Output the [x, y] coordinate of the center of the cell containing the given text.  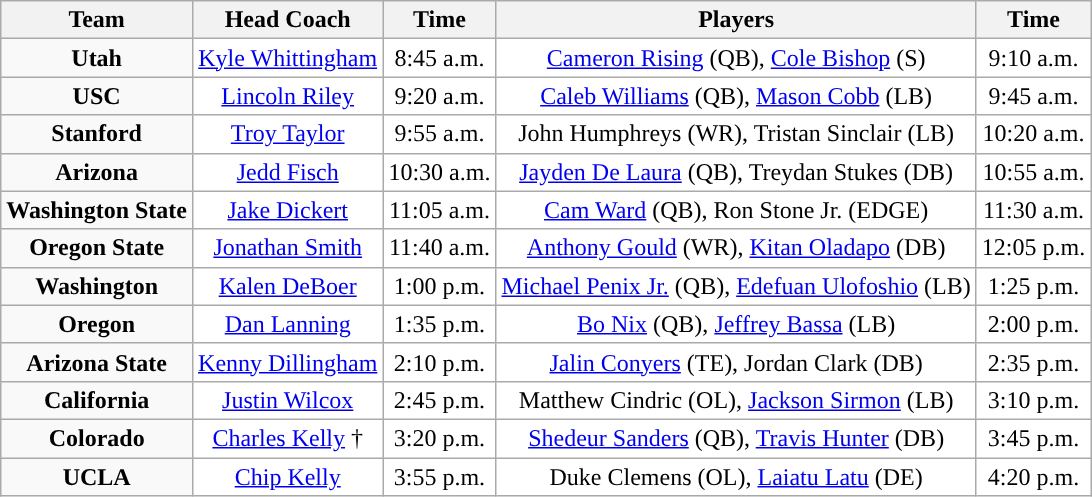
Jayden De Laura (QB), Treydan Stukes (DB) [736, 172]
9:20 a.m. [440, 96]
Troy Taylor [288, 134]
10:55 a.m. [1033, 172]
Colorado [97, 438]
10:20 a.m. [1033, 134]
Utah [97, 58]
Lincoln Riley [288, 96]
Cam Ward (QB), Ron Stone Jr. (EDGE) [736, 210]
11:40 a.m. [440, 248]
Head Coach [288, 20]
Stanford [97, 134]
Charles Kelly † [288, 438]
3:45 p.m. [1033, 438]
Kalen DeBoer [288, 286]
Team [97, 20]
Jedd Fisch [288, 172]
Players [736, 20]
Jalin Conyers (TE), Jordan Clark (DB) [736, 362]
Shedeur Sanders (QB), Travis Hunter (DB) [736, 438]
1:00 p.m. [440, 286]
1:25 p.m. [1033, 286]
11:30 a.m. [1033, 210]
Arizona State [97, 362]
Dan Lanning [288, 324]
Washington [97, 286]
Cameron Rising (QB), Cole Bishop (S) [736, 58]
9:45 a.m. [1033, 96]
Oregon State [97, 248]
Bo Nix (QB), Jeffrey Bassa (LB) [736, 324]
Washington State [97, 210]
Arizona [97, 172]
3:20 p.m. [440, 438]
Anthony Gould (WR), Kitan Oladapo (DB) [736, 248]
2:45 p.m. [440, 400]
2:35 p.m. [1033, 362]
USC [97, 96]
3:55 p.m. [440, 477]
2:00 p.m. [1033, 324]
Caleb Williams (QB), Mason Cobb (LB) [736, 96]
12:05 p.m. [1033, 248]
Kenny Dillingham [288, 362]
9:10 a.m. [1033, 58]
UCLA [97, 477]
Jonathan Smith [288, 248]
Michael Penix Jr. (QB), Edefuan Ulofoshio (LB) [736, 286]
Duke Clemens (OL), Laiatu Latu (DE) [736, 477]
Kyle Whittingham [288, 58]
Jake Dickert [288, 210]
8:45 a.m. [440, 58]
Chip Kelly [288, 477]
Justin Wilcox [288, 400]
9:55 a.m. [440, 134]
Matthew Cindric (OL), Jackson Sirmon (LB) [736, 400]
Oregon [97, 324]
4:20 p.m. [1033, 477]
1:35 p.m. [440, 324]
2:10 p.m. [440, 362]
11:05 a.m. [440, 210]
10:30 a.m. [440, 172]
John Humphreys (WR), Tristan Sinclair (LB) [736, 134]
3:10 p.m. [1033, 400]
California [97, 400]
